Search for the cell housing the specified text and yield its (x, y) center coordinate. 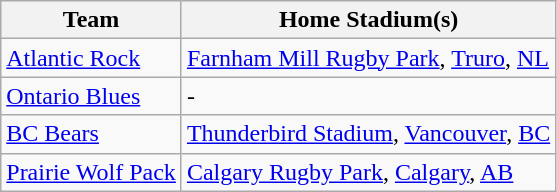
BC Bears (92, 134)
- (368, 96)
Calgary Rugby Park, Calgary, AB (368, 172)
Team (92, 20)
Ontario Blues (92, 96)
Prairie Wolf Pack (92, 172)
Atlantic Rock (92, 58)
Home Stadium(s) (368, 20)
Thunderbird Stadium, Vancouver, BC (368, 134)
Farnham Mill Rugby Park, Truro, NL (368, 58)
